Locate the cell with the specified text and output its (X, Y) center coordinate. 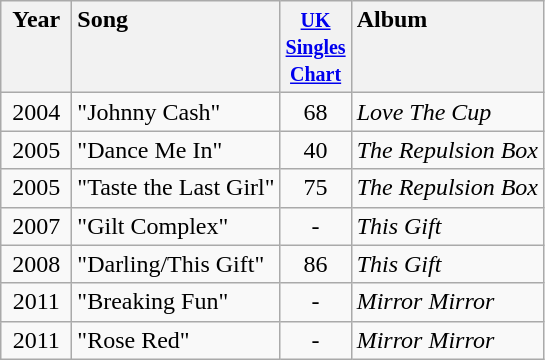
86 (316, 264)
2008 (36, 264)
2004 (36, 112)
"Darling/This Gift" (176, 264)
Year (36, 47)
68 (316, 112)
"Johnny Cash" (176, 112)
"Rose Red" (176, 340)
"Taste the Last Girl" (176, 188)
75 (316, 188)
UK Singles Chart (316, 47)
Love The Cup (447, 112)
"Dance Me In" (176, 150)
"Breaking Fun" (176, 302)
"Gilt Complex" (176, 226)
Album (447, 47)
40 (316, 150)
Song (176, 47)
2007 (36, 226)
